Pinpoint the cell where the given text exists, returning its (X, Y) midpoint coordinate. 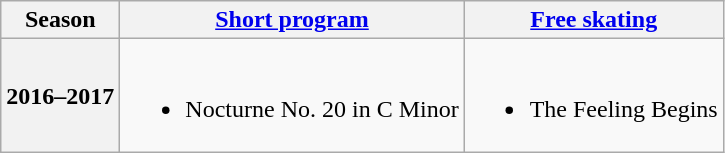
Short program (292, 20)
Free skating (594, 20)
Season (60, 20)
Nocturne No. 20 in C Minor (292, 96)
The Feeling Begins (594, 96)
2016–2017 (60, 96)
